Provide the (X, Y) coordinate of the cell's center where the given text is located.  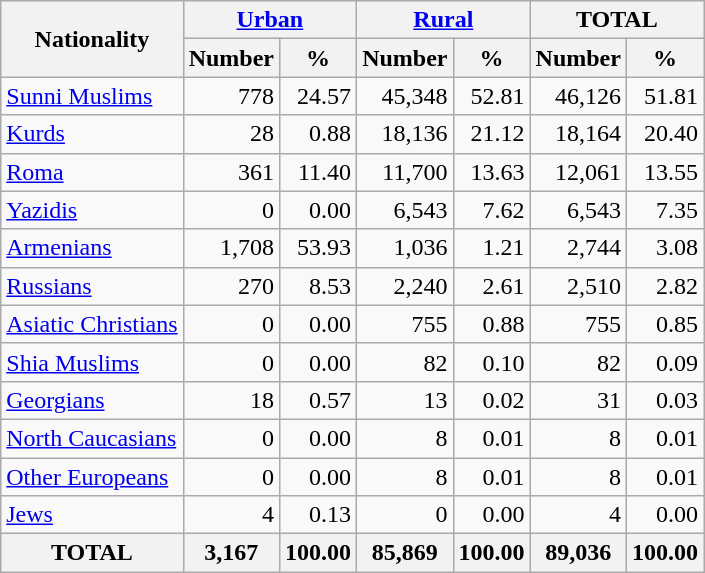
0.13 (318, 515)
11.40 (318, 172)
Roma (92, 172)
1,036 (405, 248)
270 (231, 286)
28 (231, 134)
778 (231, 96)
2,510 (578, 286)
North Caucasians (92, 438)
46,126 (578, 96)
Yazidis (92, 210)
21.12 (492, 134)
85,869 (405, 553)
7.62 (492, 210)
2.82 (664, 286)
0.57 (318, 400)
89,036 (578, 553)
0.02 (492, 400)
361 (231, 172)
Sunni Muslims (92, 96)
18 (231, 400)
Georgians (92, 400)
3,167 (231, 553)
0.03 (664, 400)
2,744 (578, 248)
20.40 (664, 134)
13.63 (492, 172)
45,348 (405, 96)
7.35 (664, 210)
31 (578, 400)
2,240 (405, 286)
24.57 (318, 96)
1,708 (231, 248)
51.81 (664, 96)
53.93 (318, 248)
Russians (92, 286)
13.55 (664, 172)
0.09 (664, 362)
0.10 (492, 362)
3.08 (664, 248)
Asiatic Christians (92, 324)
12,061 (578, 172)
0.85 (664, 324)
1.21 (492, 248)
8.53 (318, 286)
Shia Muslims (92, 362)
2.61 (492, 286)
Kurds (92, 134)
Other Europeans (92, 477)
Jews (92, 515)
18,136 (405, 134)
52.81 (492, 96)
Nationality (92, 39)
13 (405, 400)
11,700 (405, 172)
Armenians (92, 248)
Urban (270, 20)
Rural (444, 20)
18,164 (578, 134)
